Locate the cell with the specified text and output its (X, Y) center coordinate. 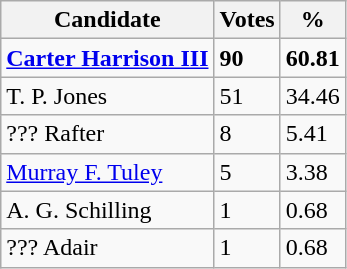
8 (247, 134)
Candidate (108, 20)
34.46 (312, 96)
Murray F. Tuley (108, 172)
60.81 (312, 58)
T. P. Jones (108, 96)
A. G. Schilling (108, 210)
3.38 (312, 172)
??? Adair (108, 248)
% (312, 20)
??? Rafter (108, 134)
90 (247, 58)
5.41 (312, 134)
51 (247, 96)
Carter Harrison III (108, 58)
5 (247, 172)
Votes (247, 20)
